Provide the [x, y] coordinate of the cell's center where the given text is located.  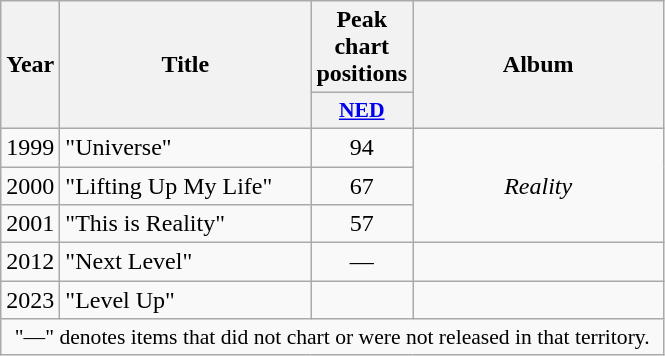
"Level Up" [186, 300]
NED [362, 111]
2023 [30, 300]
Year [30, 65]
Album [538, 65]
Title [186, 65]
"Universe" [186, 147]
57 [362, 224]
2012 [30, 262]
"This is Reality" [186, 224]
2001 [30, 224]
67 [362, 185]
1999 [30, 147]
— [362, 262]
Peak chart positions [362, 47]
"Lifting Up My Life" [186, 185]
"Next Level" [186, 262]
"—" denotes items that did not chart or were not released in that territory. [332, 337]
2000 [30, 185]
94 [362, 147]
Reality [538, 185]
